For the text-containing cell, return its midpoint in [x, y] coordinate format. 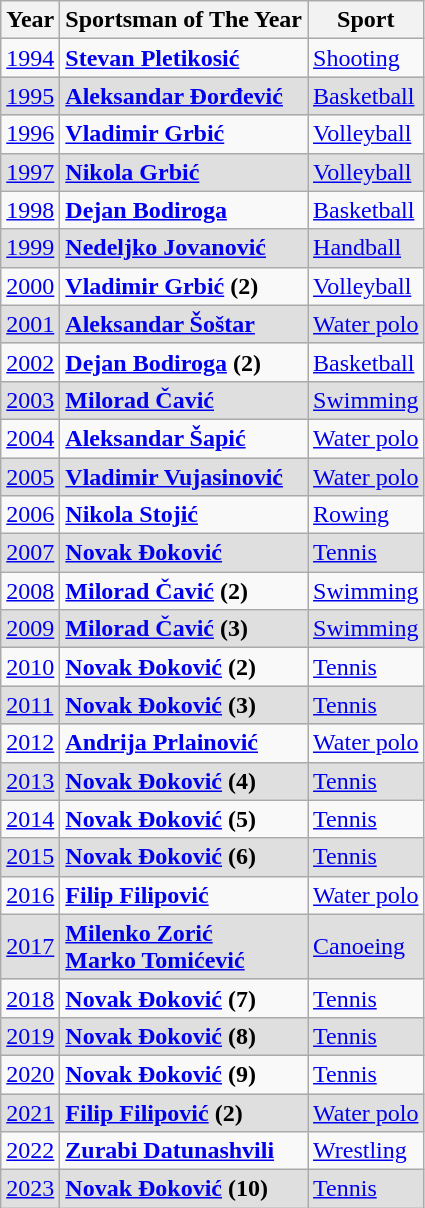
2015 [30, 857]
Andrija Prlainović [184, 743]
Aleksandar Đorđević [184, 96]
Vladimir Grbić [184, 134]
2023 [30, 1189]
Novak Đoković (9) [184, 1074]
Vladimir Vujasinović [184, 477]
1996 [30, 134]
Aleksandar Šapić [184, 438]
Nedeljko Jovanović [184, 248]
Handball [366, 248]
Stevan Pletikosić [184, 58]
2013 [30, 781]
2004 [30, 438]
Aleksandar Šoštar [184, 324]
Nikola Grbić [184, 172]
Milorad Čavić (2) [184, 591]
Novak Đoković (5) [184, 819]
2022 [30, 1151]
2017 [30, 946]
Dejan Bodiroga (2) [184, 362]
2009 [30, 629]
1998 [30, 210]
Vladimir Grbić (2) [184, 286]
Rowing [366, 515]
2005 [30, 477]
Wrestling [366, 1151]
2007 [30, 553]
2014 [30, 819]
2021 [30, 1113]
2016 [30, 895]
2003 [30, 400]
Milorad Čavić (3) [184, 629]
Dejan Bodiroga [184, 210]
2001 [30, 324]
Milenko ZorićMarko Tomićević [184, 946]
1995 [30, 96]
Nikola Stojić [184, 515]
2000 [30, 286]
2008 [30, 591]
Novak Đoković (8) [184, 1036]
1997 [30, 172]
Novak Đoković (7) [184, 998]
1999 [30, 248]
Novak Đoković (3) [184, 705]
2006 [30, 515]
Milorad Čavić [184, 400]
2011 [30, 705]
Novak Đoković (2) [184, 667]
Filip Filipović [184, 895]
2010 [30, 667]
2020 [30, 1074]
Novak Đoković (6) [184, 857]
Shooting [366, 58]
2002 [30, 362]
Novak Đoković (10) [184, 1189]
Filip Filipović (2) [184, 1113]
Sportsman of The Year [184, 20]
2012 [30, 743]
Canoeing [366, 946]
Sport [366, 20]
2018 [30, 998]
Zurabi Datunashvili [184, 1151]
1994 [30, 58]
Novak Đoković (4) [184, 781]
Year [30, 20]
2019 [30, 1036]
Novak Đoković [184, 553]
